Detect which cell encompasses the target text, then output its [X, Y] center coordinate. 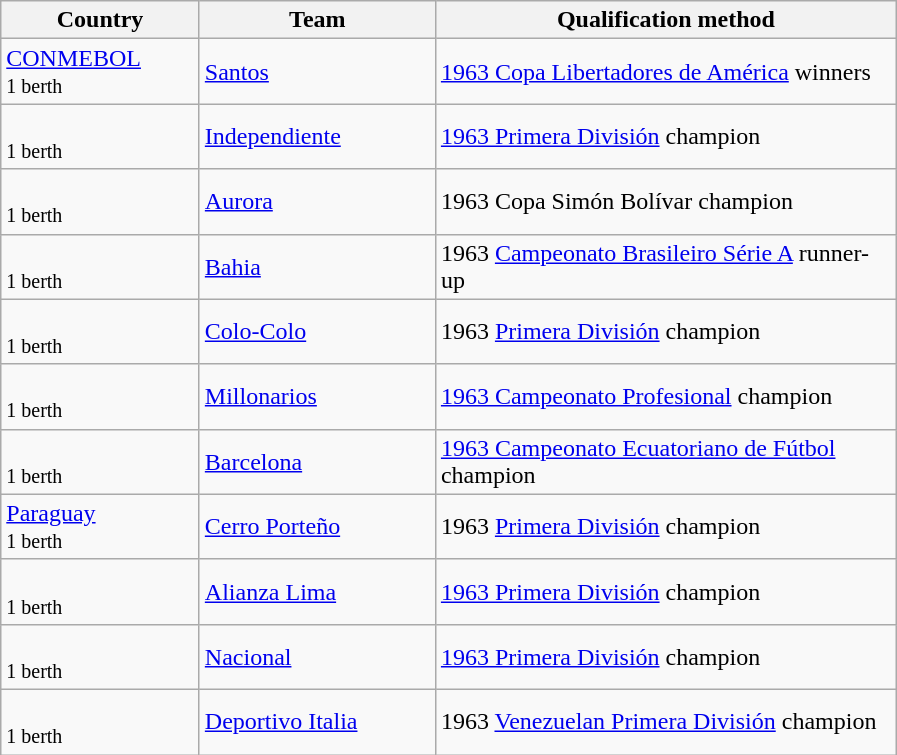
1963 Campeonato Ecuatoriano de Fútbol champion [666, 462]
Deportivo Italia [317, 722]
1963 Campeonato Profesional champion [666, 396]
Nacional [317, 656]
Qualification method [666, 20]
CONMEBOL1 berth [100, 72]
Colo-Colo [317, 332]
1963 Campeonato Brasileiro Série A runner-up [666, 266]
1963 Venezuelan Primera División champion [666, 722]
Independiente [317, 136]
Millonarios [317, 396]
Cerro Porteño [317, 526]
Alianza Lima [317, 592]
1963 Copa Libertadores de América winners [666, 72]
Team [317, 20]
Bahia [317, 266]
Barcelona [317, 462]
Paraguay1 berth [100, 526]
Santos [317, 72]
Aurora [317, 202]
Country [100, 20]
1963 Copa Simón Bolívar champion [666, 202]
